Scan for the cell matching the given text and deliver its (x, y) coordinate at center. 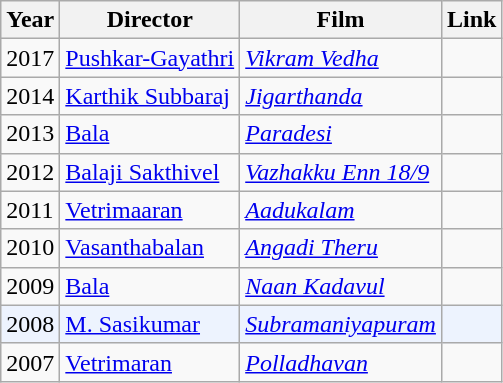
Film (341, 20)
Paradesi (341, 134)
Subramaniyapuram (341, 324)
2008 (30, 324)
Naan Kadavul (341, 286)
Pushkar-Gayathri (150, 58)
Vetrimaaran (150, 210)
2014 (30, 96)
Angadi Theru (341, 248)
Karthik Subbaraj (150, 96)
2010 (30, 248)
Aadukalam (341, 210)
2007 (30, 362)
Year (30, 20)
Vazhakku Enn 18/9 (341, 172)
Link (471, 20)
Balaji Sakthivel (150, 172)
Polladhavan (341, 362)
2011 (30, 210)
Vetrimaran (150, 362)
M. Sasikumar (150, 324)
Vasanthabalan (150, 248)
Jigarthanda (341, 96)
2013 (30, 134)
Director (150, 20)
2012 (30, 172)
Vikram Vedha (341, 58)
2017 (30, 58)
2009 (30, 286)
